Find where the given text appears and provide that cell's center as (X, Y) coordinate. 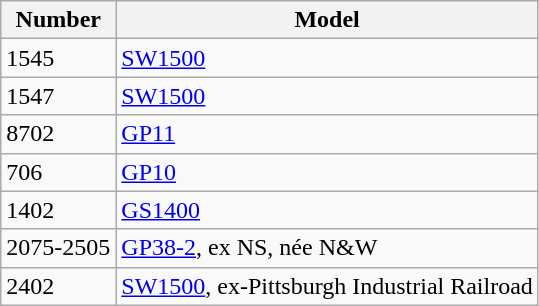
GP11 (328, 134)
2402 (58, 286)
GP38-2, ex NS, née N&W (328, 248)
Model (328, 20)
SW1500, ex-Pittsburgh Industrial Railroad (328, 286)
706 (58, 172)
1547 (58, 96)
8702 (58, 134)
GP10 (328, 172)
GS1400 (328, 210)
1402 (58, 210)
1545 (58, 58)
Number (58, 20)
2075-2505 (58, 248)
